Extract the [x, y] coordinate from the center of the cell holding the provided text.  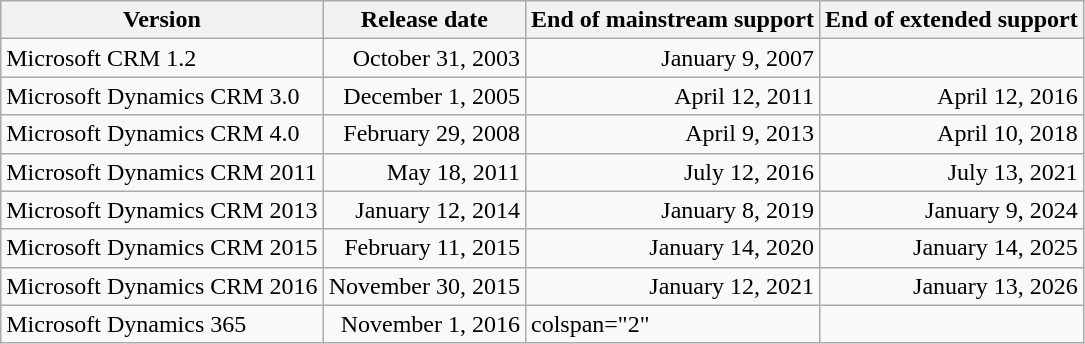
January 13, 2026 [951, 286]
January 12, 2021 [672, 286]
December 1, 2005 [424, 96]
colspan="2" [672, 324]
January 8, 2019 [672, 210]
February 29, 2008 [424, 134]
July 13, 2021 [951, 172]
July 12, 2016 [672, 172]
End of extended support [951, 20]
January 9, 2024 [951, 210]
February 11, 2015 [424, 248]
January 14, 2020 [672, 248]
Microsoft Dynamics 365 [162, 324]
November 30, 2015 [424, 286]
November 1, 2016 [424, 324]
Microsoft Dynamics CRM 2011 [162, 172]
Microsoft Dynamics CRM 3.0 [162, 96]
January 12, 2014 [424, 210]
May 18, 2011 [424, 172]
Version [162, 20]
January 14, 2025 [951, 248]
Microsoft Dynamics CRM 4.0 [162, 134]
April 12, 2011 [672, 96]
Release date [424, 20]
Microsoft Dynamics CRM 2016 [162, 286]
April 9, 2013 [672, 134]
April 12, 2016 [951, 96]
Microsoft Dynamics CRM 2015 [162, 248]
Microsoft Dynamics CRM 2013 [162, 210]
Microsoft CRM 1.2 [162, 58]
April 10, 2018 [951, 134]
January 9, 2007 [672, 58]
October 31, 2003 [424, 58]
End of mainstream support [672, 20]
